Identify which cell holds the provided text, then report its (X, Y) central coordinate. 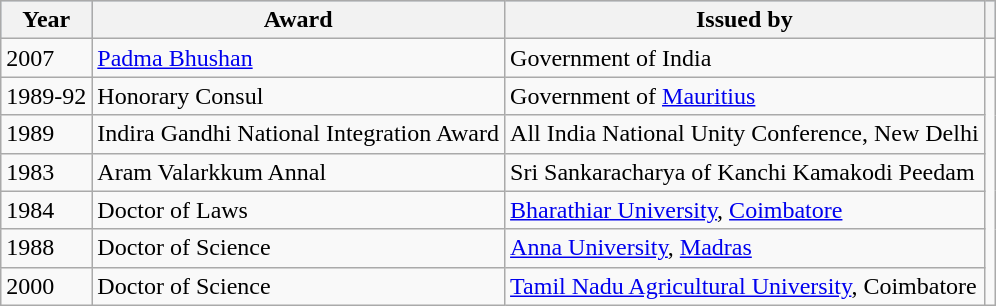
2000 (46, 286)
1984 (46, 210)
Anna University, Madras (745, 248)
Award (298, 20)
Padma Bhushan (298, 58)
1988 (46, 248)
Year (46, 20)
1989 (46, 134)
Government of India (745, 58)
Government of Mauritius (745, 96)
All India National Unity Conference, New Delhi (745, 134)
Issued by (745, 20)
Tamil Nadu Agricultural University, Coimbatore (745, 286)
Bharathiar University, Coimbatore (745, 210)
Indira Gandhi National Integration Award (298, 134)
Sri Sankaracharya of Kanchi Kamakodi Peedam (745, 172)
2007 (46, 58)
Honorary Consul (298, 96)
Aram Valarkkum Annal (298, 172)
Doctor of Laws (298, 210)
1983 (46, 172)
1989-92 (46, 96)
